For the text-containing cell, return its midpoint in [X, Y] coordinate format. 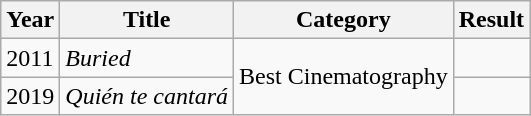
Result [491, 20]
Buried [147, 58]
2019 [30, 96]
Best Cinematography [344, 77]
Year [30, 20]
2011 [30, 58]
Title [147, 20]
Category [344, 20]
Quién te cantará [147, 96]
